Return (x, y) of the center of cell containing provided text 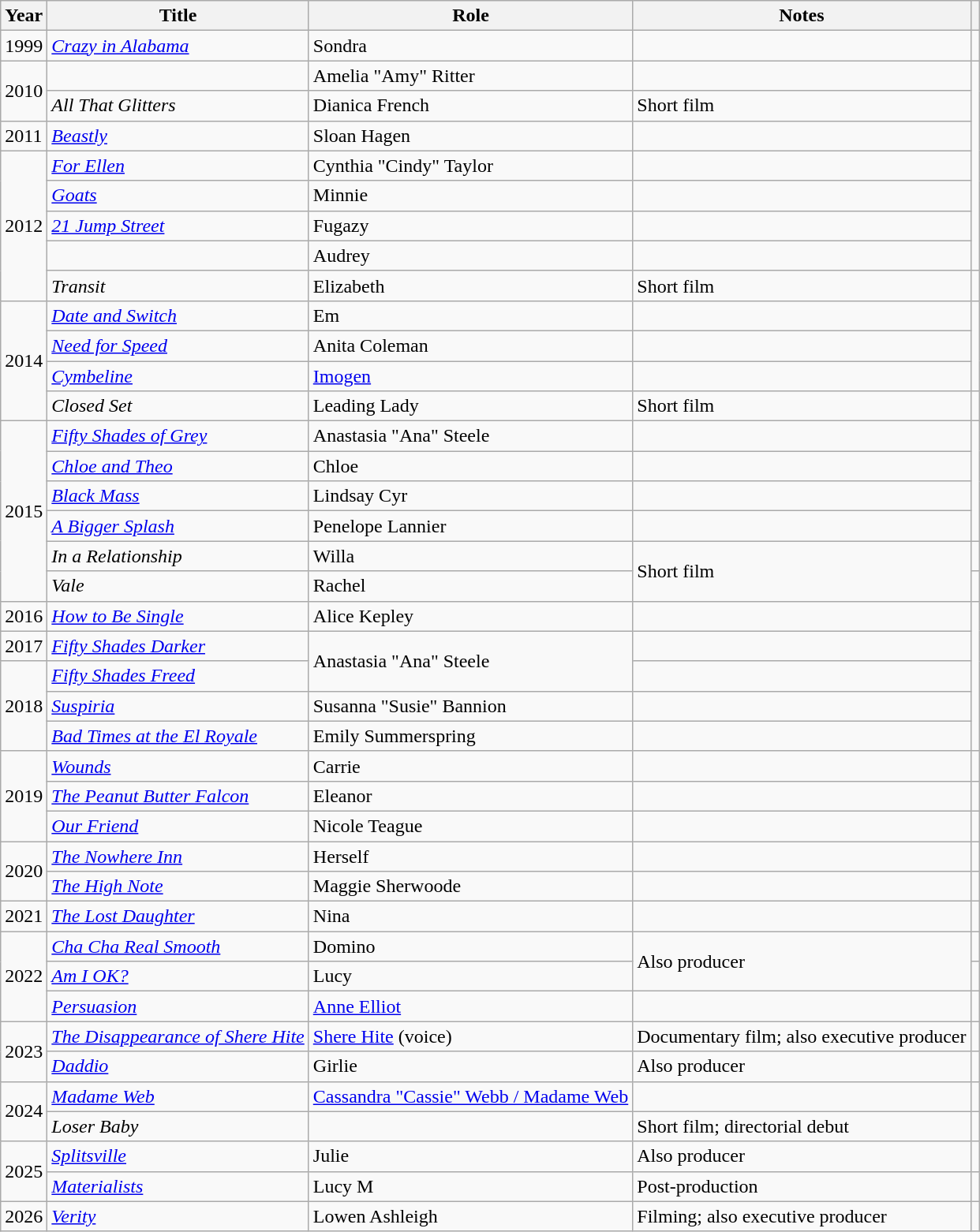
2015 (24, 511)
Domino (470, 946)
Audrey (470, 256)
In a Relationship (178, 556)
The Lost Daughter (178, 917)
Julie (470, 1156)
Em (470, 315)
Eleanor (470, 796)
2010 (24, 91)
Nina (470, 917)
Fifty Shades Darker (178, 646)
2024 (24, 1111)
Alice Kepley (470, 616)
The High Note (178, 887)
Minnie (470, 196)
Beastly (178, 136)
Bad Times at the El Royale (178, 736)
Date and Switch (178, 315)
2017 (24, 646)
Fugazy (470, 226)
2019 (24, 796)
Our Friend (178, 826)
21 Jump Street (178, 226)
Year (24, 16)
Chloe and Theo (178, 466)
Goats (178, 196)
Sloan Hagen (470, 136)
Daddio (178, 1066)
Wounds (178, 766)
2025 (24, 1171)
Shere Hite (voice) (470, 1036)
2022 (24, 976)
Madame Web (178, 1096)
Filming; also executive producer (802, 1216)
Vale (178, 586)
Lowen Ashleigh (470, 1216)
For Ellen (178, 166)
Black Mass (178, 496)
2023 (24, 1051)
Post-production (802, 1186)
Maggie Sherwoode (470, 887)
2016 (24, 616)
2020 (24, 871)
The Nowhere Inn (178, 856)
The Peanut Butter Falcon (178, 796)
2026 (24, 1216)
Materialists (178, 1186)
All That Glitters (178, 106)
Lindsay Cyr (470, 496)
Cynthia "Cindy" Taylor (470, 166)
Herself (470, 856)
Cassandra "Cassie" Webb / Madame Web (470, 1096)
Need for Speed (178, 345)
How to Be Single (178, 616)
Anne Elliot (470, 1006)
2012 (24, 226)
Imogen (470, 376)
2018 (24, 706)
Verity (178, 1216)
Chloe (470, 466)
Leading Lady (470, 406)
2014 (24, 360)
Persuasion (178, 1006)
Cymbeline (178, 376)
Closed Set (178, 406)
2021 (24, 917)
Suspiria (178, 706)
Lucy (470, 976)
Fifty Shades Freed (178, 676)
Crazy in Alabama (178, 46)
Amelia "Amy" Ritter (470, 76)
Loser Baby (178, 1126)
A Bigger Splash (178, 526)
Role (470, 16)
Title (178, 16)
Transit (178, 286)
Emily Summerspring (470, 736)
The Disappearance of Shere Hite (178, 1036)
Splitsville (178, 1156)
Dianica French (470, 106)
Rachel (470, 586)
Susanna "Susie" Bannion (470, 706)
Notes (802, 16)
1999 (24, 46)
Fifty Shades of Grey (178, 436)
Lucy M (470, 1186)
Girlie (470, 1066)
Short film; directorial debut (802, 1126)
Am I OK? (178, 976)
2011 (24, 136)
Documentary film; also executive producer (802, 1036)
Elizabeth (470, 286)
Penelope Lannier (470, 526)
Anita Coleman (470, 345)
Sondra (470, 46)
Carrie (470, 766)
Willa (470, 556)
Nicole Teague (470, 826)
Cha Cha Real Smooth (178, 946)
